Find where the given text appears and provide that cell's center as [X, Y] coordinate. 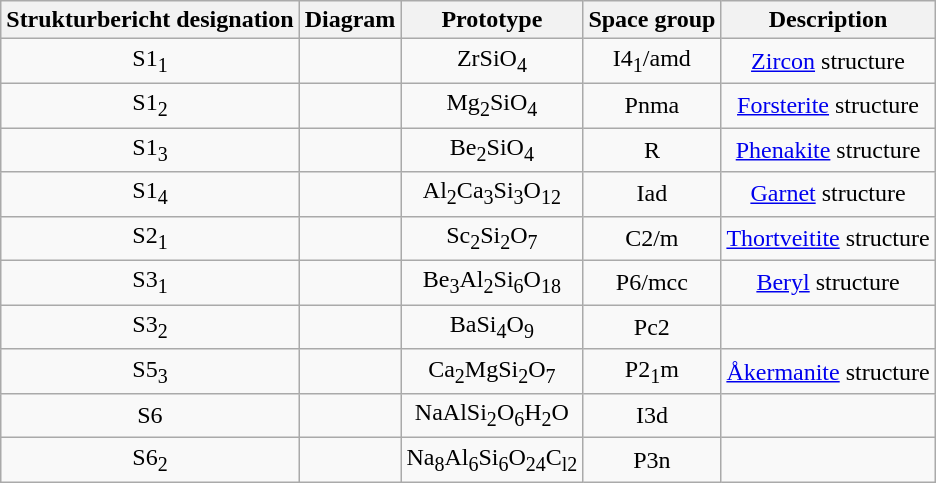
ZrSiO4 [492, 61]
S11 [150, 61]
Åkermanite structure [828, 371]
Zircon structure [828, 61]
S62 [150, 460]
S53 [150, 371]
Pnma [652, 105]
Na8Al6Si6O24Cl2 [492, 460]
Strukturbericht designation [150, 20]
Iad [652, 194]
Prototype [492, 20]
S31 [150, 283]
Pc2 [652, 327]
Be3Al2Si6O18 [492, 283]
P3n [652, 460]
Sc2Si2O7 [492, 238]
C2/m [652, 238]
S14 [150, 194]
Forsterite structure [828, 105]
S12 [150, 105]
I3d [652, 416]
Description [828, 20]
BaSi4O9 [492, 327]
Garnet structure [828, 194]
Ca2MgSi2O7 [492, 371]
Al2Ca3Si3O12 [492, 194]
R [652, 150]
Be2SiO4 [492, 150]
S21 [150, 238]
Space group [652, 20]
Diagram [350, 20]
Mg2SiO4 [492, 105]
S13 [150, 150]
S32 [150, 327]
S6 [150, 416]
Thortveitite structure [828, 238]
P21m [652, 371]
Beryl structure [828, 283]
P6/mcc [652, 283]
Phenakite structure [828, 150]
I41/amd [652, 61]
NaAlSi2O6H2O [492, 416]
